Provide the (x, y) coordinate of the cell's center where the given text is located.  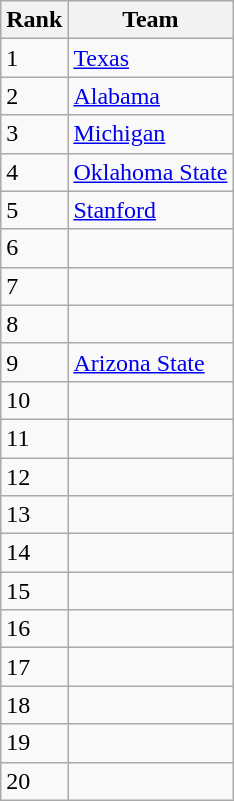
Texas (150, 58)
9 (34, 362)
Rank (34, 20)
10 (34, 400)
5 (34, 210)
18 (34, 705)
1 (34, 58)
Michigan (150, 134)
2 (34, 96)
Arizona State (150, 362)
6 (34, 248)
4 (34, 172)
20 (34, 781)
Oklahoma State (150, 172)
19 (34, 743)
7 (34, 286)
13 (34, 515)
Team (150, 20)
15 (34, 591)
11 (34, 438)
12 (34, 477)
17 (34, 667)
8 (34, 324)
Stanford (150, 210)
16 (34, 629)
14 (34, 553)
3 (34, 134)
Alabama (150, 96)
